For the text-containing cell, return its midpoint in (x, y) coordinate format. 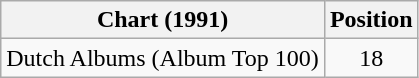
18 (371, 58)
Dutch Albums (Album Top 100) (163, 58)
Position (371, 20)
Chart (1991) (163, 20)
